Return the (X, Y) coordinate for the center point of the cell that contains the specified text.  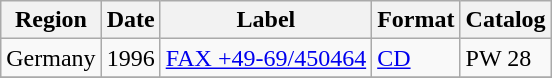
Format (416, 20)
Date (130, 20)
Germany (51, 58)
PW 28 (506, 58)
CD (416, 58)
1996 (130, 58)
Catalog (506, 20)
FAX +49-69/450464 (266, 58)
Region (51, 20)
Label (266, 20)
